Find where the given text appears and provide that cell's center as [X, Y] coordinate. 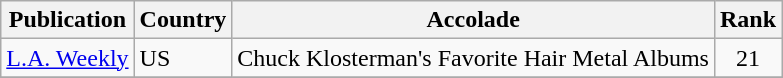
L.A. Weekly [68, 58]
Country [183, 20]
Chuck Klosterman's Favorite Hair Metal Albums [474, 58]
Rank [748, 20]
21 [748, 58]
US [183, 58]
Publication [68, 20]
Accolade [474, 20]
